Find where the given text appears and provide that cell's center as (x, y) coordinate. 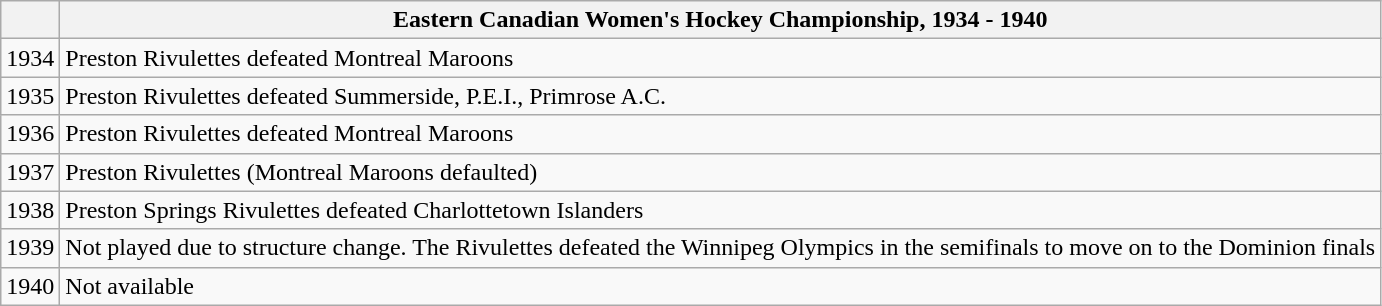
Not available (720, 286)
1939 (30, 248)
1935 (30, 96)
1940 (30, 286)
Not played due to structure change. The Rivulettes defeated the Winnipeg Olympics in the semifinals to move on to the Dominion finals (720, 248)
1934 (30, 58)
Preston Springs Rivulettes defeated Charlottetown Islanders (720, 210)
1936 (30, 134)
Preston Rivulettes (Montreal Maroons defaulted) (720, 172)
1937 (30, 172)
Eastern Canadian Women's Hockey Championship, 1934 - 1940 (720, 20)
1938 (30, 210)
Preston Rivulettes defeated Summerside, P.E.I., Primrose A.C. (720, 96)
